Extract the [x, y] coordinate from the center of the cell holding the provided text.  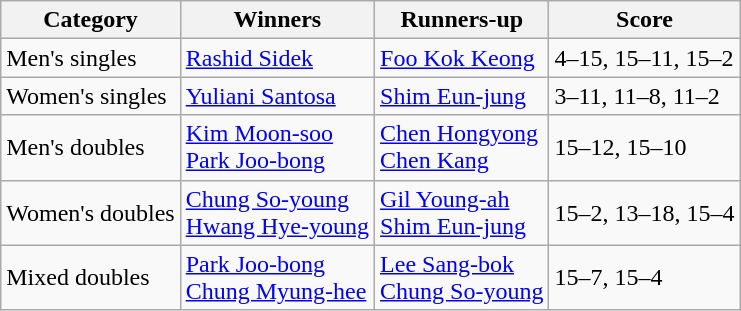
Lee Sang-bok Chung So-young [462, 278]
Chen Hongyong Chen Kang [462, 148]
Kim Moon-soo Park Joo-bong [277, 148]
Rashid Sidek [277, 58]
Category [90, 20]
Women's doubles [90, 212]
15–2, 13–18, 15–4 [644, 212]
4–15, 15–11, 15–2 [644, 58]
Foo Kok Keong [462, 58]
Yuliani Santosa [277, 96]
15–12, 15–10 [644, 148]
Runners-up [462, 20]
Park Joo-bong Chung Myung-hee [277, 278]
Score [644, 20]
Winners [277, 20]
Gil Young-ah Shim Eun-jung [462, 212]
Women's singles [90, 96]
Chung So-young Hwang Hye-young [277, 212]
3–11, 11–8, 11–2 [644, 96]
15–7, 15–4 [644, 278]
Mixed doubles [90, 278]
Shim Eun-jung [462, 96]
Men's doubles [90, 148]
Men's singles [90, 58]
